Extract the [x, y] coordinate from the center of the cell holding the provided text.  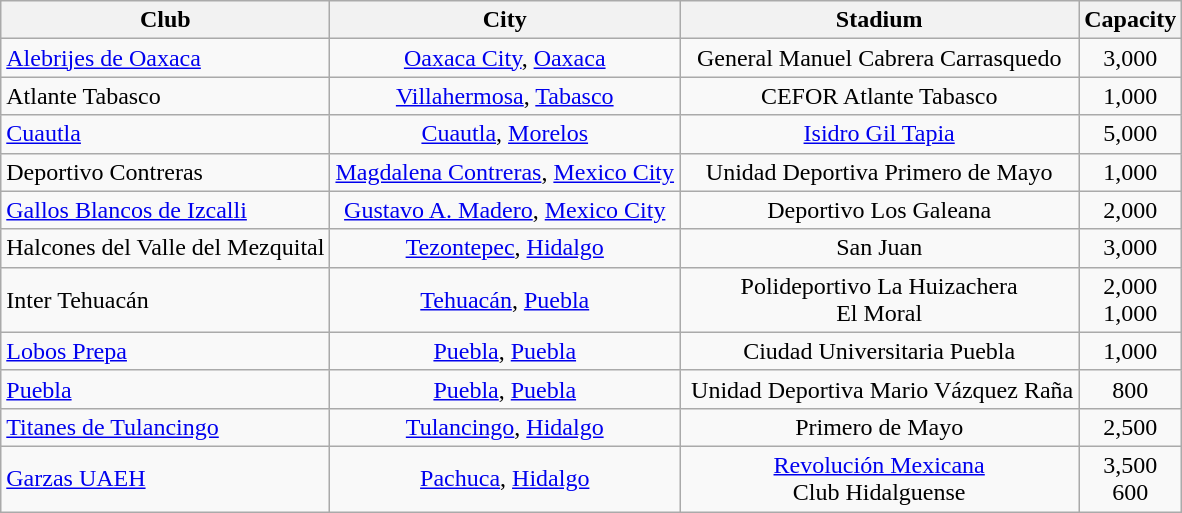
Magdalena Contreras, Mexico City [505, 172]
Lobos Prepa [166, 351]
Titanes de Tulancingo [166, 427]
CEFOR Atlante Tabasco [880, 96]
2,000 [1130, 210]
Tulancingo, Hidalgo [505, 427]
City [505, 20]
800 [1130, 389]
Alebrijes de Oaxaca [166, 58]
Polideportivo La HuizacheraEl Moral [880, 300]
Halcones del Valle del Mezquital [166, 248]
Deportivo Contreras [166, 172]
San Juan [880, 248]
Pachuca, Hidalgo [505, 478]
Unidad Deportiva Mario Vázquez Raña [880, 389]
Deportivo Los Galeana [880, 210]
3,500600 [1130, 478]
Isidro Gil Tapia [880, 134]
Tezontepec, Hidalgo [505, 248]
Unidad Deportiva Primero de Mayo [880, 172]
Inter Tehuacán [166, 300]
Club [166, 20]
Gustavo A. Madero, Mexico City [505, 210]
2,500 [1130, 427]
Cuautla, Morelos [505, 134]
5,000 [1130, 134]
Puebla [166, 389]
Capacity [1130, 20]
General Manuel Cabrera Carrasquedo [880, 58]
Revolución MexicanaClub Hidalguense [880, 478]
Primero de Mayo [880, 427]
Stadium [880, 20]
Garzas UAEH [166, 478]
Cuautla [166, 134]
Oaxaca City, Oaxaca [505, 58]
Ciudad Universitaria Puebla [880, 351]
Villahermosa, Tabasco [505, 96]
Atlante Tabasco [166, 96]
Tehuacán, Puebla [505, 300]
2,0001,000 [1130, 300]
Gallos Blancos de Izcalli [166, 210]
